Output the [x, y] coordinate of the center of the cell containing the given text.  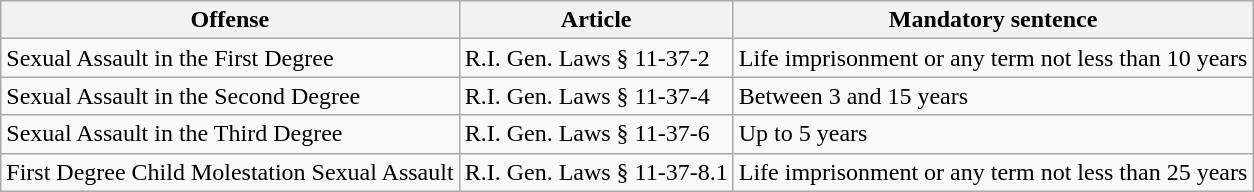
Article [596, 20]
Sexual Assault in the First Degree [230, 58]
R.I. Gen. Laws § 11-37-6 [596, 134]
Life imprisonment or any term not less than 10 years [993, 58]
First Degree Child Molestation Sexual Assault [230, 172]
R.I. Gen. Laws § 11-37-2 [596, 58]
Offense [230, 20]
Life imprisonment or any term not less than 25 years [993, 172]
Up to 5 years [993, 134]
R.I. Gen. Laws § 11-37-8.1 [596, 172]
Mandatory sentence [993, 20]
Sexual Assault in the Third Degree [230, 134]
Between 3 and 15 years [993, 96]
Sexual Assault in the Second Degree [230, 96]
R.I. Gen. Laws § 11-37-4 [596, 96]
